Provide the (X, Y) coordinate of the cell's center where the given text is located.  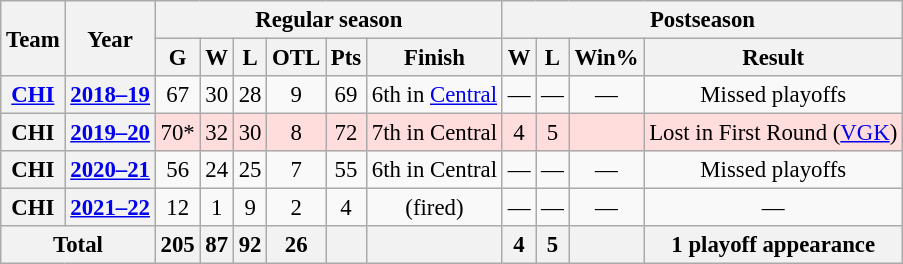
(fired) (434, 208)
2 (296, 208)
87 (216, 245)
7th in Central (434, 133)
25 (250, 170)
56 (178, 170)
Year (110, 38)
26 (296, 245)
28 (250, 95)
72 (346, 133)
Lost in First Round (VGK) (774, 133)
2021–22 (110, 208)
67 (178, 95)
92 (250, 245)
Finish (434, 58)
Win% (606, 58)
8 (296, 133)
Result (774, 58)
24 (216, 170)
Team (33, 38)
55 (346, 170)
Regular season (328, 20)
7 (296, 170)
2018–19 (110, 95)
69 (346, 95)
Postseason (702, 20)
1 (216, 208)
G (178, 58)
Total (78, 245)
2019–20 (110, 133)
1 playoff appearance (774, 245)
OTL (296, 58)
205 (178, 245)
12 (178, 208)
70* (178, 133)
32 (216, 133)
2020–21 (110, 170)
Pts (346, 58)
